Pinpoint the cell where the given text exists, returning its [x, y] midpoint coordinate. 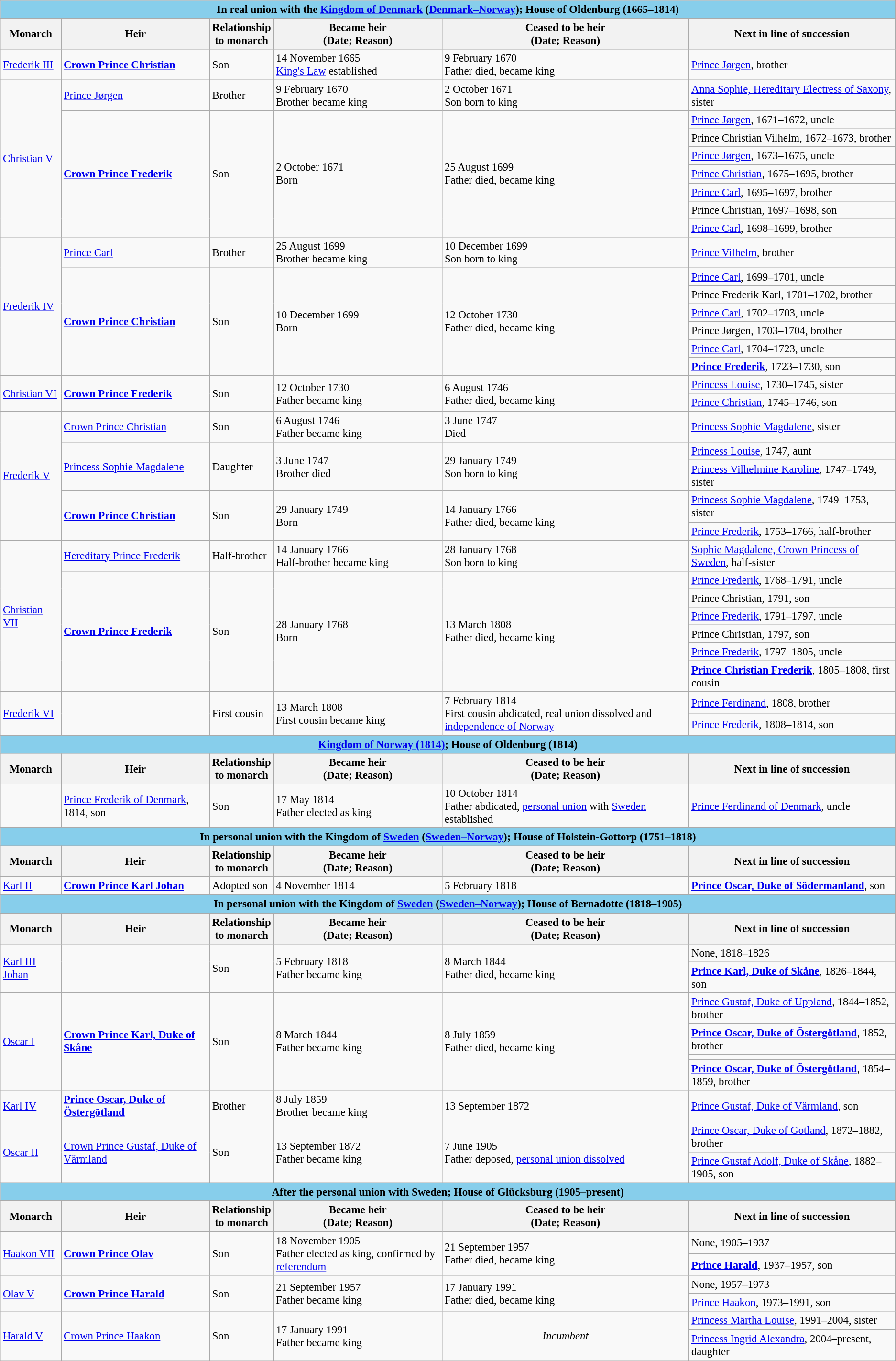
2 October 1671Born [358, 174]
None, 1957–1973 [792, 1285]
5 February 1818 [566, 886]
Prince Frederik Karl, 1701–1702, brother [792, 295]
8 March 1844Father died, became king [566, 968]
Princess Sophie Magdalene [136, 467]
14 January 1766Father died, became king [566, 516]
Prince Carl, 1698–1699, brother [792, 228]
Prince Frederik, 1753–1766, half-brother [792, 531]
Prince Frederik of Denmark, 1814, son [136, 806]
Adopted son [242, 886]
After the personal union with Sweden; House of Glücksburg (1905–present) [448, 1192]
Prince Oscar, Duke of Östergötland [136, 1106]
Prince Ferdinand of Denmark, uncle [792, 806]
Prince Carl, 1704–1723, uncle [792, 348]
Prince Harald, 1937–1957, son [792, 1265]
None, 1905–1937 [792, 1243]
2 October 1671Son born to king [566, 96]
Princess Sophie Magdalene, 1749–1753, sister [792, 507]
12 October 1730Father became king [358, 394]
18 November 1905Father elected as king, confirmed by referendum [358, 1254]
Princess Ingrid Alexandra, 2004–present, daughter [792, 1345]
7 June 1905Father deposed, personal union dissolved [566, 1152]
29 January 1749Born [358, 516]
Haakon VII [31, 1254]
6 August 1746Father became king [358, 427]
Oscar I [31, 1041]
In personal union with the Kingdom of Sweden (Sweden–Norway); House of Bernadotte (1818–1905) [448, 904]
Half-brother [242, 555]
Prince Gustaf, Duke of Värmland, son [792, 1106]
Princess Vilhelmine Karoline, 1747–1749, sister [792, 476]
Prince Jørgen, 1673–1675, uncle [792, 156]
Prince Carl, 1699–1701, uncle [792, 277]
9 February 1670Father died, became king [566, 65]
Prince Christian, 1697–1698, son [792, 210]
Prince Oscar, Duke of Östergötland, 1854–1859, brother [792, 1075]
17 January 1991Father died, became king [566, 1294]
Frederik V [31, 476]
8 July 1859Father died, became king [566, 1041]
Kingdom of Norway (1814); House of Oldenburg (1814) [448, 745]
28 January 1768Son born to king [566, 555]
21 September 1957Father became king [358, 1294]
Prince Frederik, 1723–1730, son [792, 367]
Prince Christian, 1675–1695, brother [792, 174]
6 August 1746Father died, became king [566, 394]
Prince Gustaf Adolf, Duke of Skåne, 1882–1905, son [792, 1167]
13 March 1808First cousin became king [358, 714]
Prince Frederik, 1768–1791, uncle [792, 580]
9 February 1670Brother became king [358, 96]
Prince Karl, Duke of Skåne, 1826–1844, son [792, 977]
Christian VII [31, 616]
10 December 1699Son born to king [566, 252]
None, 1818–1826 [792, 953]
Princess Louise, 1730–1745, sister [792, 385]
Prince Frederik, 1797–1805, uncle [792, 652]
Prince Christian Frederik, 1805–1808, first cousin [792, 676]
13 March 1808Father died, became king [566, 631]
Princess Sophie Magdalene, sister [792, 427]
8 March 1844Father became king [358, 1041]
Princess Märtha Louise, 1991–2004, sister [792, 1321]
Prince Christian, 1797, son [792, 634]
5 February 1818Father became king [358, 968]
14 November 1665King's Law established [358, 65]
8 July 1859Brother became king [358, 1106]
Hereditary Prince Frederik [136, 555]
Crown Prince Harald [136, 1294]
Incumbent [566, 1336]
Prince Oscar, Duke of Södermanland, son [792, 886]
Prince Jørgen, brother [792, 65]
Prince Christian, 1745–1746, son [792, 403]
Christian V [31, 159]
Prince Ferdinand, 1808, brother [792, 703]
Princess Louise, 1747, aunt [792, 451]
Prince Jørgen, 1671–1672, uncle [792, 120]
Prince Oscar, Duke of Gotland, 1872–1882, brother [792, 1137]
10 December 1699Born [358, 322]
Prince Christian Vilhelm, 1672–1673, brother [792, 138]
Karl III Johan [31, 968]
Harald V [31, 1336]
7 February 1814First cousin abdicated, real union dissolved and independence of Norway [566, 714]
12 October 1730Father died, became king [566, 322]
10 October 1814Father abdicated, personal union with Sweden established [566, 806]
Prince Frederik, 1791–1797, uncle [792, 616]
First cousin [242, 714]
25 August 1699Brother became king [358, 252]
Crown Prince Haakon [136, 1336]
Oscar II [31, 1152]
Daughter [242, 467]
25 August 1699Father died, became king [566, 174]
3 June 1747Died [566, 427]
17 May 1814Father elected as king [358, 806]
Frederik IV [31, 306]
Prince Gustaf, Duke of Uppland, 1844–1852, brother [792, 1008]
13 September 1872 [566, 1106]
Crown Prince Gustaf, Duke of Värmland [136, 1152]
Crown Prince Karl, Duke of Skåne [136, 1041]
Olav V [31, 1294]
Prince Frederik, 1808–1814, son [792, 725]
Crown Prince Karl Johan [136, 886]
Sophie Magdalene, Crown Princess of Sweden, half-sister [792, 555]
Prince Jørgen, 1703–1704, brother [792, 331]
14 January 1766Half-brother became king [358, 555]
Prince Carl, 1702–1703, uncle [792, 313]
Prince Oscar, Duke of Östergötland, 1852, brother [792, 1039]
4 November 1814 [358, 886]
In real union with the Kingdom of Denmark (Denmark–Norway); House of Oldenburg (1665–1814) [448, 10]
In personal union with the Kingdom of Sweden (Sweden–Norway); House of Holstein-Gottorp (1751–1818) [448, 837]
Prince Carl, 1695–1697, brother [792, 192]
Prince Carl [136, 252]
21 September 1957Father died, became king [566, 1254]
Christian VI [31, 394]
Karl IV [31, 1106]
28 January 1768Born [358, 631]
Frederik III [31, 65]
29 January 1749Son born to king [566, 467]
17 January 1991Father became king [358, 1336]
Prince Christian, 1791, son [792, 598]
13 September 1872Father became king [358, 1152]
3 June 1747Brother died [358, 467]
Prince Jørgen [136, 96]
Crown Prince Olav [136, 1254]
Prince Vilhelm, brother [792, 252]
Frederik VI [31, 714]
Anna Sophie, Hereditary Electress of Saxony, sister [792, 96]
Karl II [31, 886]
Prince Haakon, 1973–1991, son [792, 1303]
